For the text-containing cell, return its midpoint in (x, y) coordinate format. 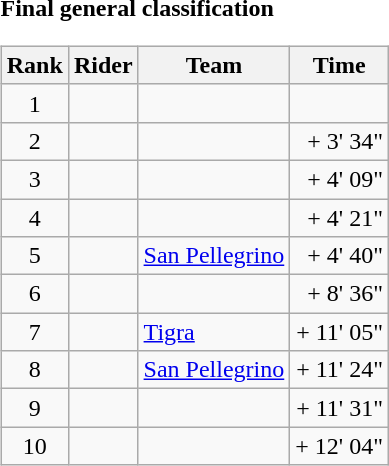
+ 4' 21" (340, 217)
+ 11' 24" (340, 370)
8 (34, 370)
5 (34, 256)
+ 11' 05" (340, 332)
Team (214, 65)
+ 12' 04" (340, 446)
4 (34, 217)
2 (34, 141)
+ 4' 40" (340, 256)
Rank (34, 65)
1 (34, 103)
Time (340, 65)
6 (34, 294)
Tigra (214, 332)
7 (34, 332)
9 (34, 408)
+ 8' 36" (340, 294)
3 (34, 179)
Rider (103, 65)
+ 3' 34" (340, 141)
10 (34, 446)
+ 11' 31" (340, 408)
+ 4' 09" (340, 179)
